Return (X, Y) of the center of cell containing provided text 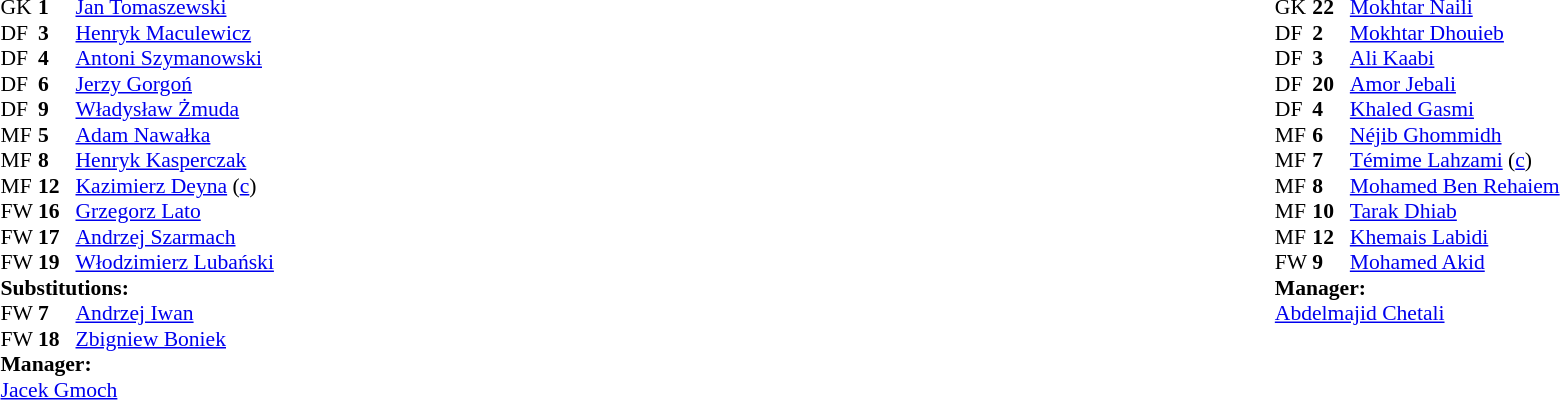
17 (57, 237)
Néjib Ghommidh (1455, 135)
Adam Nawałka (175, 135)
Abdelmajid Chetali (1418, 313)
10 (1331, 211)
Zbigniew Boniek (175, 339)
20 (1331, 84)
Władysław Żmuda (175, 109)
Substitutions: (136, 288)
Jerzy Gorgoń (175, 84)
5 (57, 135)
Kazimierz Deyna (c) (175, 186)
Mohamed Ben Rehaiem (1455, 186)
Henryk Maculewicz (175, 33)
Andrzej Szarmach (175, 237)
Mokhtar Dhouieb (1455, 33)
Henryk Kasperczak (175, 161)
18 (57, 339)
19 (57, 263)
Khaled Gasmi (1455, 109)
Andrzej Iwan (175, 313)
Tarak Dhiab (1455, 211)
Ali Kaabi (1455, 59)
Khemais Labidi (1455, 237)
Włodzimierz Lubański (175, 263)
Grzegorz Lato (175, 211)
Antoni Szymanowski (175, 59)
Mohamed Akid (1455, 263)
2 (1331, 33)
Amor Jebali (1455, 84)
16 (57, 211)
Témime Lahzami (c) (1455, 161)
